Identify which cell holds the provided text, then report its (x, y) central coordinate. 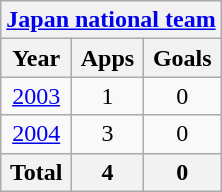
1 (108, 96)
Total (36, 172)
Apps (108, 58)
3 (108, 134)
Year (36, 58)
Japan national team (111, 20)
2003 (36, 96)
2004 (36, 134)
4 (108, 172)
Goals (182, 58)
